Provide the [x, y] coordinate of the cell's center where the given text is located.  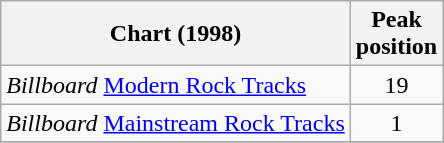
1 [396, 123]
Billboard Mainstream Rock Tracks [176, 123]
Peakposition [396, 34]
Billboard Modern Rock Tracks [176, 85]
19 [396, 85]
Chart (1998) [176, 34]
